Output the [X, Y] coordinate of the center of the cell containing the given text.  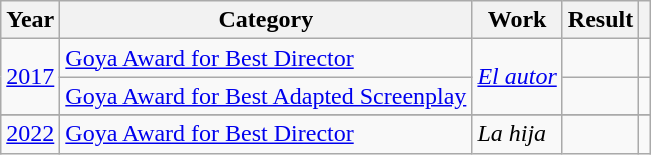
2022 [30, 134]
La hija [517, 134]
Year [30, 20]
Category [266, 20]
El autor [517, 77]
Result [600, 20]
Goya Award for Best Adapted Screenplay [266, 96]
Work [517, 20]
2017 [30, 77]
